For the text-containing cell, return its midpoint in (x, y) coordinate format. 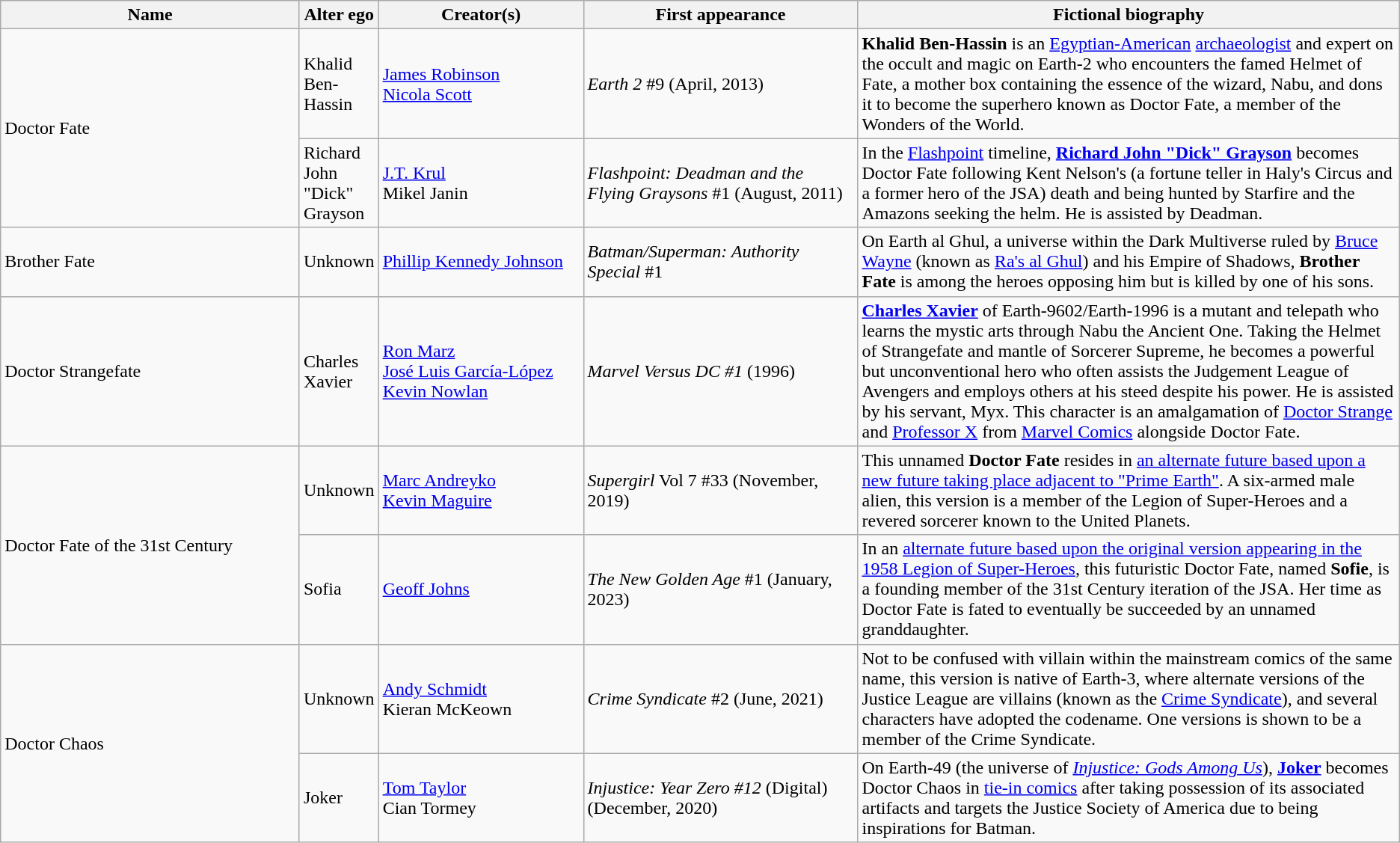
Marvel Versus DC #1 (1996) (721, 371)
Joker (339, 797)
Phillip Kennedy Johnson (481, 262)
Fictional biography (1129, 15)
Richard John "Dick" Grayson (339, 183)
Flashpoint: Deadman and the Flying Graysons #1 (August, 2011) (721, 183)
The New Golden Age #1 (January, 2023) (721, 589)
J.T. KrulMikel Janin (481, 183)
First appearance (721, 15)
Creator(s) (481, 15)
Supergirl Vol 7 #33 (November, 2019) (721, 491)
Andy SchmidtKieran McKeown (481, 699)
Doctor Fate of the 31st Century (150, 545)
Earth 2 #9 (April, 2013) (721, 84)
Marc AndreykoKevin Maguire (481, 491)
Geoff Johns (481, 589)
Charles Xavier (339, 371)
Name (150, 15)
Injustice: Year Zero #12 (Digital)(December, 2020) (721, 797)
Doctor Fate (150, 129)
Sofia (339, 589)
Batman/Superman: Authority Special #1 (721, 262)
Khalid Ben-Hassin (339, 84)
Brother Fate (150, 262)
Crime Syndicate #2 (June, 2021) (721, 699)
Ron MarzJosé Luis García-López Kevin Nowlan (481, 371)
Tom TaylorCian Tormey (481, 797)
Doctor Strangefate (150, 371)
James RobinsonNicola Scott (481, 84)
Doctor Chaos (150, 744)
Alter ego (339, 15)
